Extract the [x, y] coordinate from the center of the cell holding the provided text.  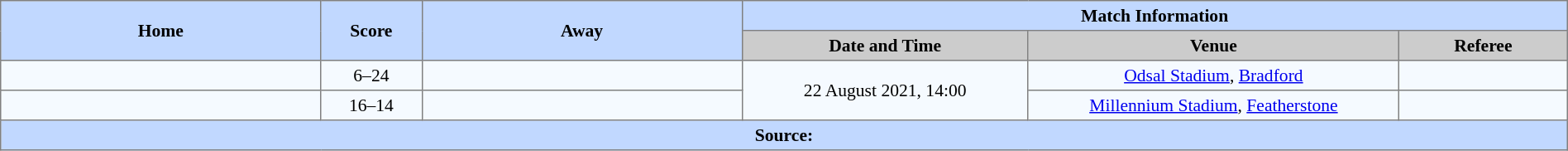
Referee [1483, 46]
Millennium Stadium, Featherstone [1213, 105]
Date and Time [885, 46]
Away [582, 31]
Home [160, 31]
16–14 [371, 105]
22 August 2021, 14:00 [885, 90]
Match Information [1154, 16]
Venue [1213, 46]
6–24 [371, 75]
Source: [784, 135]
Odsal Stadium, Bradford [1213, 75]
Score [371, 31]
